Return the [X, Y] coordinate for the center point of the cell that contains the specified text.  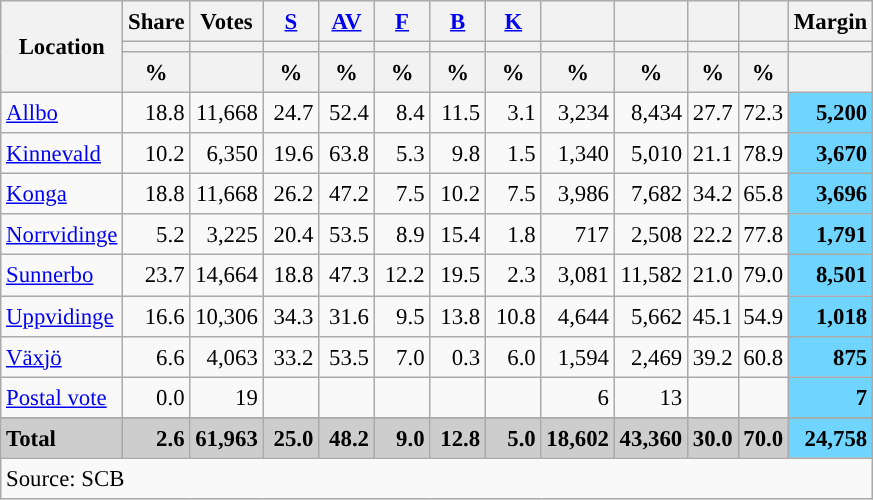
24.7 [291, 114]
61,963 [226, 438]
52.4 [347, 114]
34.2 [713, 194]
70.0 [763, 438]
Total [62, 438]
47.3 [347, 276]
2,508 [650, 234]
20.4 [291, 234]
F [402, 22]
12.8 [458, 438]
1.5 [513, 154]
45.1 [713, 316]
4,063 [226, 356]
3,986 [578, 194]
43,360 [650, 438]
3,670 [830, 154]
2.3 [513, 276]
6.6 [156, 356]
Växjö [62, 356]
5,662 [650, 316]
10.8 [513, 316]
33.2 [291, 356]
7.0 [402, 356]
3,696 [830, 194]
Votes [226, 22]
26.2 [291, 194]
3,225 [226, 234]
8,434 [650, 114]
5,010 [650, 154]
11.5 [458, 114]
5,200 [830, 114]
3,081 [578, 276]
AV [347, 22]
5.3 [402, 154]
60.8 [763, 356]
63.8 [347, 154]
8.4 [402, 114]
Source: SCB [437, 478]
14,664 [226, 276]
K [513, 22]
8,501 [830, 276]
Uppvidinge [62, 316]
19.5 [458, 276]
S [291, 22]
15.4 [458, 234]
25.0 [291, 438]
875 [830, 356]
39.2 [713, 356]
23.7 [156, 276]
5.2 [156, 234]
Margin [830, 22]
1,594 [578, 356]
18,602 [578, 438]
7,682 [650, 194]
1.8 [513, 234]
8.9 [402, 234]
54.9 [763, 316]
Share [156, 22]
13.8 [458, 316]
7 [830, 398]
19 [226, 398]
2.6 [156, 438]
6,350 [226, 154]
21.0 [713, 276]
34.3 [291, 316]
24,758 [830, 438]
21.1 [713, 154]
3,234 [578, 114]
6.0 [513, 356]
Norrvidinge [62, 234]
48.2 [347, 438]
Konga [62, 194]
Kinnevald [62, 154]
10,306 [226, 316]
79.0 [763, 276]
0.0 [156, 398]
9.5 [402, 316]
0.3 [458, 356]
Sunnerbo [62, 276]
13 [650, 398]
27.7 [713, 114]
47.2 [347, 194]
9.8 [458, 154]
65.8 [763, 194]
1,791 [830, 234]
72.3 [763, 114]
1,018 [830, 316]
717 [578, 234]
Location [62, 47]
4,644 [578, 316]
30.0 [713, 438]
6 [578, 398]
22.2 [713, 234]
12.2 [402, 276]
Postal vote [62, 398]
Allbo [62, 114]
77.8 [763, 234]
5.0 [513, 438]
1,340 [578, 154]
16.6 [156, 316]
B [458, 22]
78.9 [763, 154]
2,469 [650, 356]
11,582 [650, 276]
3.1 [513, 114]
19.6 [291, 154]
31.6 [347, 316]
9.0 [402, 438]
